Detect which cell encompasses the target text, then output its [X, Y] center coordinate. 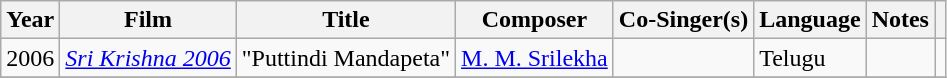
Composer [535, 20]
Telugu [810, 58]
Film [148, 20]
M. M. Srilekha [535, 58]
"Puttindi Mandapeta" [346, 58]
Notes [900, 20]
Year [30, 20]
Sri Krishna 2006 [148, 58]
Title [346, 20]
Co-Singer(s) [683, 20]
Language [810, 20]
2006 [30, 58]
